Locate the cell with the specified text and output its [X, Y] center coordinate. 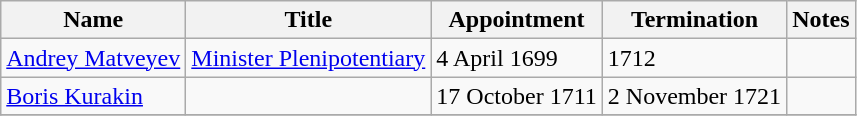
Termination [694, 20]
Notes [821, 20]
Name [94, 20]
Boris Kurakin [94, 96]
2 November 1721 [694, 96]
Appointment [516, 20]
1712 [694, 58]
Minister Plenipotentiary [308, 58]
Title [308, 20]
4 April 1699 [516, 58]
Andrey Matveyev [94, 58]
17 October 1711 [516, 96]
